Find where the given text appears and provide that cell's center as [x, y] coordinate. 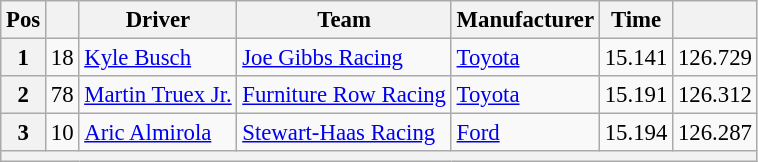
3 [24, 133]
18 [62, 58]
10 [62, 133]
Pos [24, 20]
126.287 [716, 133]
15.194 [636, 133]
1 [24, 58]
Aric Almirola [158, 133]
Joe Gibbs Racing [344, 58]
Martin Truex Jr. [158, 95]
Kyle Busch [158, 58]
Furniture Row Racing [344, 95]
Team [344, 20]
126.729 [716, 58]
Stewart-Haas Racing [344, 133]
15.141 [636, 58]
Time [636, 20]
Driver [158, 20]
78 [62, 95]
Manufacturer [525, 20]
Ford [525, 133]
15.191 [636, 95]
126.312 [716, 95]
2 [24, 95]
